Find where the given text appears and provide that cell's center as [x, y] coordinate. 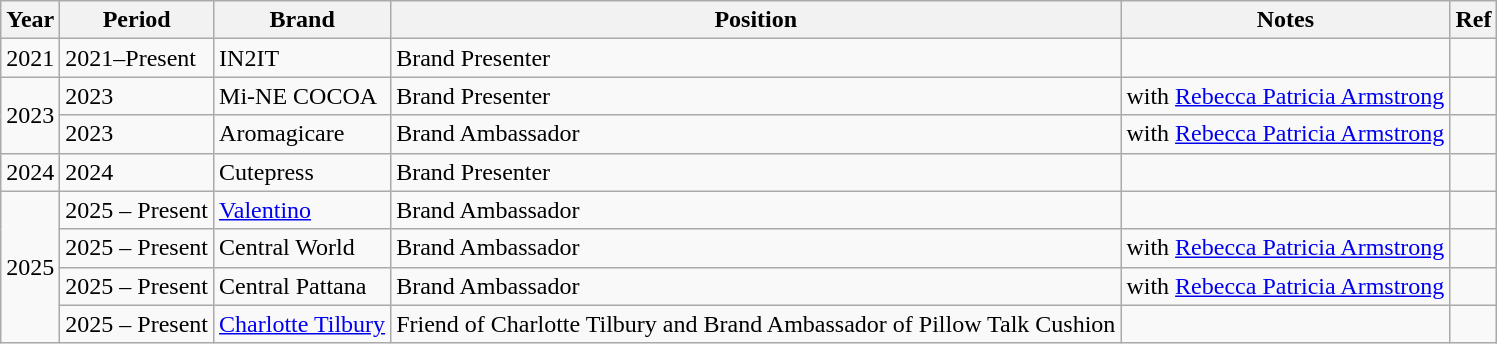
2025 [30, 267]
Year [30, 20]
Aromagicare [302, 134]
Period [137, 20]
Valentino [302, 210]
Friend of Charlotte Tilbury and Brand Ambassador of Pillow Talk Cushion [756, 324]
Mi-NE COCOA [302, 96]
2021–Present [137, 58]
Central Pattana [302, 286]
Ref [1474, 20]
IN2IT [302, 58]
Brand [302, 20]
Charlotte Tilbury [302, 324]
Notes [1286, 20]
Position [756, 20]
Cutepress [302, 172]
Central World [302, 248]
2021 [30, 58]
